Pinpoint the cell where the given text exists, returning its (X, Y) midpoint coordinate. 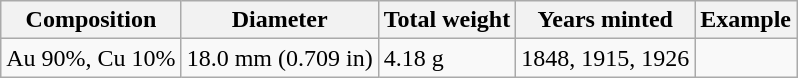
1848, 1915, 1926 (606, 58)
Years minted (606, 20)
18.0 mm (0.709 in) (280, 58)
Au 90%, Cu 10% (91, 58)
Diameter (280, 20)
Total weight (447, 20)
Example (746, 20)
Composition (91, 20)
4.18 g (447, 58)
